Search for the cell housing the specified text and yield its [x, y] center coordinate. 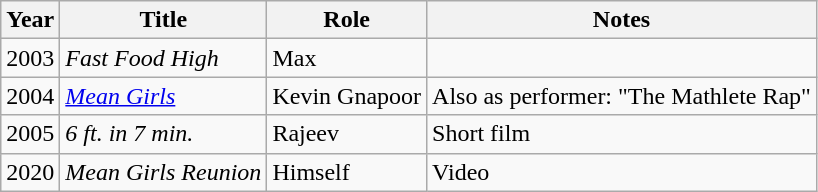
Short film [622, 134]
Himself [347, 172]
Also as performer: "The Mathlete Rap" [622, 96]
2020 [30, 172]
Max [347, 58]
2004 [30, 96]
Video [622, 172]
Kevin Gnapoor [347, 96]
Rajeev [347, 134]
Mean Girls [164, 96]
Year [30, 20]
2003 [30, 58]
6 ft. in 7 min. [164, 134]
2005 [30, 134]
Notes [622, 20]
Title [164, 20]
Role [347, 20]
Fast Food High [164, 58]
Mean Girls Reunion [164, 172]
